Search for the cell housing the specified text and yield its (x, y) center coordinate. 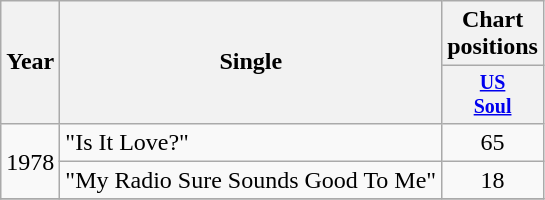
18 (493, 180)
USSoul (493, 94)
1978 (30, 161)
Chart positions (493, 34)
Year (30, 62)
"Is It Love?" (251, 142)
Single (251, 62)
"My Radio Sure Sounds Good To Me" (251, 180)
65 (493, 142)
